Search for the cell housing the specified text and yield its [x, y] center coordinate. 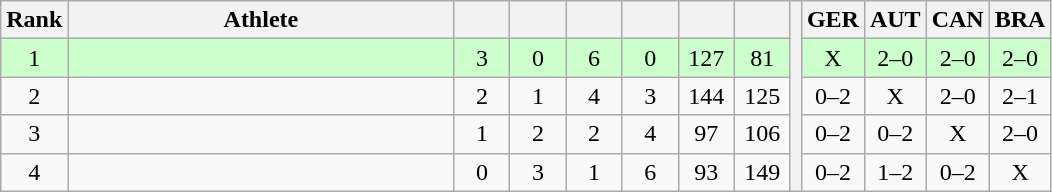
93 [706, 172]
2–1 [1020, 96]
AUT [895, 20]
BRA [1020, 20]
127 [706, 58]
144 [706, 96]
Athlete [261, 20]
81 [762, 58]
125 [762, 96]
97 [706, 134]
106 [762, 134]
149 [762, 172]
GER [832, 20]
CAN [958, 20]
1–2 [895, 172]
Rank [34, 20]
